Scan for the cell matching the given text and deliver its [X, Y] coordinate at center. 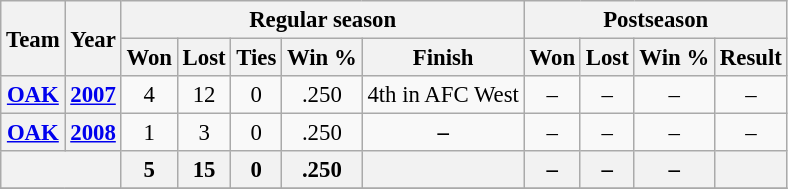
4 [149, 95]
2008 [93, 133]
Team [33, 38]
3 [204, 133]
2007 [93, 95]
Result [752, 58]
1 [149, 133]
Finish [443, 58]
15 [204, 170]
Year [93, 38]
5 [149, 170]
Regular season [322, 20]
Ties [256, 58]
4th in AFC West [443, 95]
12 [204, 95]
Postseason [656, 20]
